Return (X, Y) of the center of cell containing provided text 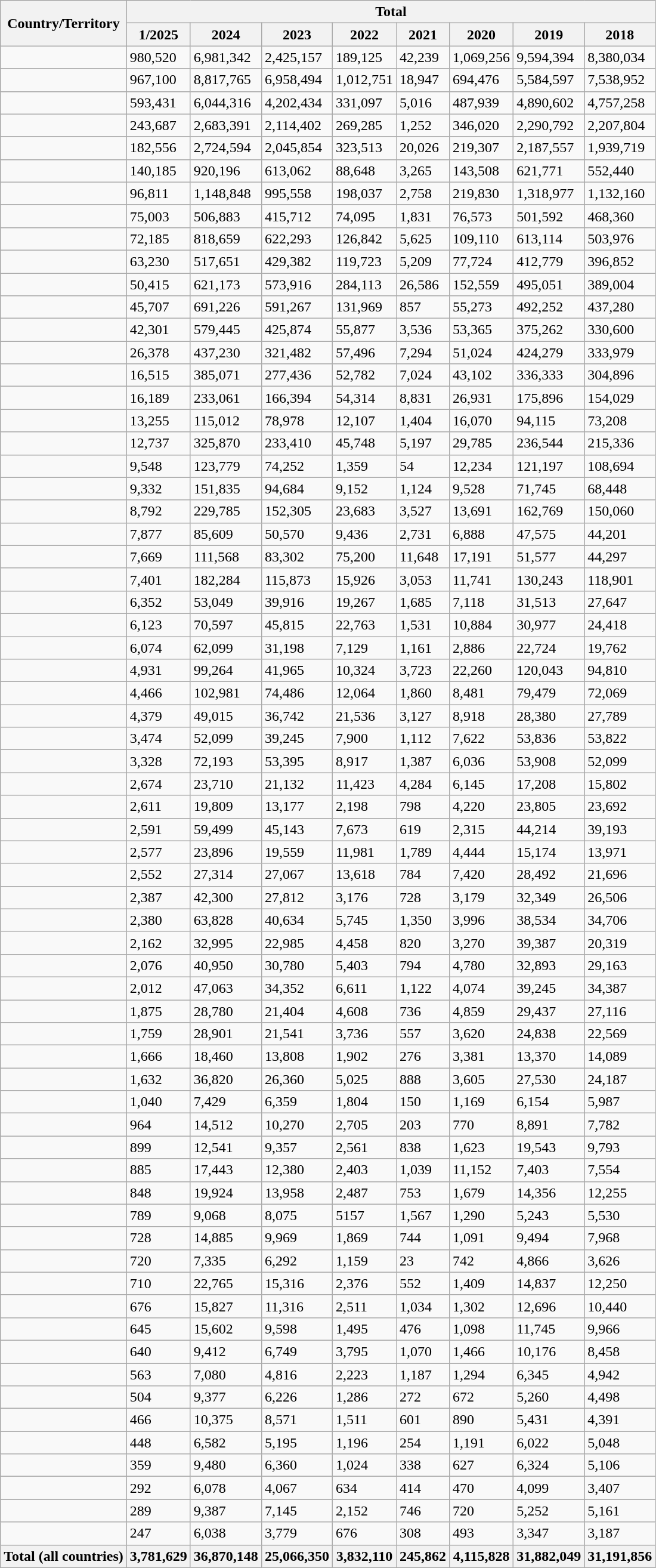
55,273 (482, 307)
4,391 (620, 1420)
78,978 (297, 421)
331,097 (364, 103)
20,319 (620, 943)
11,423 (364, 784)
1,623 (482, 1147)
3,347 (549, 1533)
126,842 (364, 239)
4,284 (422, 784)
13,958 (297, 1193)
6,888 (482, 534)
12,234 (482, 466)
7,900 (364, 739)
613,114 (549, 239)
2,376 (364, 1283)
1,759 (159, 1034)
63,230 (159, 261)
6,292 (297, 1261)
Country/Territory (64, 23)
1,159 (364, 1261)
131,969 (364, 307)
7,877 (159, 534)
272 (422, 1397)
30,780 (297, 965)
493 (482, 1533)
1,869 (364, 1238)
468,360 (620, 216)
50,415 (159, 285)
292 (159, 1488)
3,736 (364, 1034)
5,260 (549, 1397)
967,100 (159, 80)
2,198 (364, 807)
27,530 (549, 1079)
640 (159, 1351)
68,448 (620, 489)
5,243 (549, 1215)
9,494 (549, 1238)
63,828 (225, 920)
414 (422, 1488)
102,981 (225, 693)
28,380 (549, 716)
2,577 (159, 852)
9,548 (159, 466)
2,152 (364, 1511)
79,479 (549, 693)
25,066,350 (297, 1556)
13,255 (159, 421)
10,176 (549, 1351)
28,901 (225, 1034)
621,173 (225, 285)
1,679 (482, 1193)
1,124 (422, 489)
1,789 (422, 852)
83,302 (297, 557)
16,515 (159, 375)
9,357 (297, 1147)
115,873 (297, 579)
6,038 (225, 1533)
336,333 (549, 375)
330,600 (620, 330)
166,394 (297, 398)
1,359 (364, 466)
4,379 (159, 716)
1/2025 (159, 35)
289 (159, 1511)
1,040 (159, 1102)
247 (159, 1533)
645 (159, 1329)
619 (422, 829)
424,279 (549, 353)
5,025 (364, 1079)
552,440 (620, 171)
3,127 (422, 716)
14,885 (225, 1238)
34,706 (620, 920)
2,674 (159, 784)
4,466 (159, 693)
8,891 (549, 1125)
6,074 (159, 647)
7,420 (482, 875)
9,068 (225, 1215)
1,804 (364, 1102)
26,586 (422, 285)
385,071 (225, 375)
85,609 (225, 534)
3,187 (620, 1533)
412,779 (549, 261)
44,214 (549, 829)
12,107 (364, 421)
15,802 (620, 784)
13,177 (297, 807)
32,995 (225, 943)
26,931 (482, 398)
888 (422, 1079)
2,731 (422, 534)
4,816 (297, 1374)
219,307 (482, 148)
517,651 (225, 261)
848 (159, 1193)
2,315 (482, 829)
4,444 (482, 852)
2018 (620, 35)
980,520 (159, 57)
19,543 (549, 1147)
12,696 (549, 1306)
254 (422, 1443)
51,577 (549, 557)
152,559 (482, 285)
3,795 (364, 1351)
22,765 (225, 1283)
3,407 (620, 1488)
8,458 (620, 1351)
710 (159, 1283)
964 (159, 1125)
2,591 (159, 829)
44,297 (620, 557)
19,267 (364, 602)
40,634 (297, 920)
1,875 (159, 1011)
3,781,629 (159, 1556)
359 (159, 1465)
11,152 (482, 1170)
20,026 (422, 148)
22,569 (620, 1034)
11,741 (482, 579)
284,113 (364, 285)
15,316 (297, 1283)
2,724,594 (225, 148)
8,831 (422, 398)
47,575 (549, 534)
9,152 (364, 489)
31,513 (549, 602)
15,174 (549, 852)
375,262 (549, 330)
72,185 (159, 239)
123,779 (225, 466)
325,870 (225, 443)
21,696 (620, 875)
27,314 (225, 875)
50,570 (297, 534)
115,012 (225, 421)
742 (482, 1261)
573,916 (297, 285)
6,078 (225, 1488)
6,154 (549, 1102)
333,979 (620, 353)
70,597 (225, 625)
4,220 (482, 807)
9,332 (159, 489)
7,673 (364, 829)
308 (422, 1533)
59,499 (225, 829)
31,191,856 (620, 1556)
73,208 (620, 421)
9,793 (620, 1147)
75,200 (364, 557)
62,099 (225, 647)
8,917 (364, 761)
36,870,148 (225, 1556)
1,039 (422, 1170)
9,598 (297, 1329)
121,197 (549, 466)
29,163 (620, 965)
563 (159, 1374)
6,749 (297, 1351)
857 (422, 307)
22,260 (482, 671)
26,360 (297, 1079)
1,531 (422, 625)
6,145 (482, 784)
2,045,854 (297, 148)
5,431 (549, 1420)
2,223 (364, 1374)
99,264 (225, 671)
1,294 (482, 1374)
19,762 (620, 647)
3,053 (422, 579)
7,622 (482, 739)
552 (422, 1283)
1,666 (159, 1057)
7,782 (620, 1125)
1,252 (422, 125)
30,977 (549, 625)
4,780 (482, 965)
8,075 (297, 1215)
49,015 (225, 716)
9,528 (482, 489)
890 (482, 1420)
29,437 (549, 1011)
8,380,034 (620, 57)
4,608 (364, 1011)
152,305 (297, 511)
8,481 (482, 693)
3,381 (482, 1057)
1,302 (482, 1306)
736 (422, 1011)
1,409 (482, 1283)
5,016 (422, 103)
920,196 (225, 171)
10,440 (620, 1306)
9,377 (225, 1397)
495,051 (549, 285)
55,877 (364, 330)
19,924 (225, 1193)
506,883 (225, 216)
119,723 (364, 261)
1,024 (364, 1465)
94,810 (620, 671)
42,239 (422, 57)
72,193 (225, 761)
45,815 (297, 625)
2,425,157 (297, 57)
23,896 (225, 852)
2,114,402 (297, 125)
12,250 (620, 1283)
591,267 (297, 307)
1,290 (482, 1215)
21,541 (297, 1034)
236,544 (549, 443)
5,048 (620, 1443)
13,618 (364, 875)
243,687 (159, 125)
396,852 (620, 261)
1,466 (482, 1351)
753 (422, 1193)
219,830 (482, 193)
7,294 (422, 353)
27,789 (620, 716)
13,691 (482, 511)
557 (422, 1034)
6,359 (297, 1102)
41,965 (297, 671)
16,070 (482, 421)
6,360 (297, 1465)
3,474 (159, 739)
2,207,804 (620, 125)
Total (all countries) (64, 1556)
1,112 (422, 739)
31,882,049 (549, 1556)
627 (482, 1465)
77,724 (482, 261)
12,541 (225, 1147)
94,684 (297, 489)
24,418 (620, 625)
53,049 (225, 602)
43,102 (482, 375)
1,069,256 (482, 57)
18,460 (225, 1057)
182,556 (159, 148)
5,584,597 (549, 80)
1,091 (482, 1238)
53,836 (549, 739)
9,436 (364, 534)
23,692 (620, 807)
415,712 (297, 216)
10,324 (364, 671)
6,036 (482, 761)
504 (159, 1397)
22,985 (297, 943)
15,926 (364, 579)
17,443 (225, 1170)
6,345 (549, 1374)
42,301 (159, 330)
4,931 (159, 671)
53,908 (549, 761)
3,265 (422, 171)
425,874 (297, 330)
245,862 (422, 1556)
19,559 (297, 852)
32,893 (549, 965)
22,763 (364, 625)
2,487 (364, 1193)
6,582 (225, 1443)
162,769 (549, 511)
3,779 (297, 1533)
9,969 (297, 1238)
12,737 (159, 443)
233,061 (225, 398)
40,950 (225, 965)
2019 (549, 35)
1,632 (159, 1079)
12,064 (364, 693)
7,335 (225, 1261)
1,132,160 (620, 193)
27,647 (620, 602)
27,067 (297, 875)
4,866 (549, 1261)
429,382 (297, 261)
613,062 (297, 171)
203 (422, 1125)
74,486 (297, 693)
26,506 (620, 897)
51,024 (482, 353)
229,785 (225, 511)
233,410 (297, 443)
57,496 (364, 353)
53,822 (620, 739)
10,375 (225, 1420)
38,534 (549, 920)
5,161 (620, 1511)
8,817,765 (225, 80)
28,492 (549, 875)
634 (364, 1488)
4,757,258 (620, 103)
9,594,394 (549, 57)
11,745 (549, 1329)
6,981,342 (225, 57)
7,968 (620, 1238)
1,902 (364, 1057)
2,511 (364, 1306)
2,611 (159, 807)
277,436 (297, 375)
1,511 (364, 1420)
45,707 (159, 307)
10,884 (482, 625)
12,380 (297, 1170)
42,300 (225, 897)
4,074 (482, 988)
1,495 (364, 1329)
2,380 (159, 920)
1,161 (422, 647)
19,809 (225, 807)
88,648 (364, 171)
4,890,602 (549, 103)
7,429 (225, 1102)
45,748 (364, 443)
74,095 (364, 216)
1,191 (482, 1443)
13,971 (620, 852)
36,820 (225, 1079)
885 (159, 1170)
14,089 (620, 1057)
150 (422, 1102)
1,685 (422, 602)
1,012,751 (364, 80)
3,176 (364, 897)
621,771 (549, 171)
7,129 (364, 647)
72,069 (620, 693)
13,370 (549, 1057)
23,710 (225, 784)
5157 (364, 1215)
744 (422, 1238)
1,196 (364, 1443)
44,201 (620, 534)
4,498 (620, 1397)
784 (422, 875)
143,508 (482, 171)
24,838 (549, 1034)
45,143 (297, 829)
16,189 (159, 398)
4,859 (482, 1011)
23,805 (549, 807)
1,567 (422, 1215)
17,208 (549, 784)
3,328 (159, 761)
5,209 (422, 261)
476 (422, 1329)
2022 (364, 35)
346,020 (482, 125)
995,558 (297, 193)
579,445 (225, 330)
448 (159, 1443)
140,185 (159, 171)
Total (391, 12)
818,659 (225, 239)
118,901 (620, 579)
150,060 (620, 511)
8,918 (482, 716)
2,076 (159, 965)
5,252 (549, 1511)
130,243 (549, 579)
3,723 (422, 671)
15,827 (225, 1306)
3,179 (482, 897)
1,939,719 (620, 148)
2024 (225, 35)
12,255 (620, 1193)
32,349 (549, 897)
215,336 (620, 443)
53,395 (297, 761)
54 (422, 466)
2,683,391 (225, 125)
492,252 (549, 307)
9,387 (225, 1511)
4,115,828 (482, 1556)
1,187 (422, 1374)
2021 (422, 35)
3,832,110 (364, 1556)
151,835 (225, 489)
198,037 (364, 193)
437,230 (225, 353)
503,976 (620, 239)
175,896 (549, 398)
6,611 (364, 988)
154,029 (620, 398)
21,404 (297, 1011)
31,198 (297, 647)
6,324 (549, 1465)
6,352 (159, 602)
899 (159, 1147)
269,285 (364, 125)
1,350 (422, 920)
26,378 (159, 353)
75,003 (159, 216)
746 (422, 1511)
8,792 (159, 511)
34,387 (620, 988)
276 (422, 1057)
789 (159, 1215)
437,280 (620, 307)
2,012 (159, 988)
13,808 (297, 1057)
11,648 (422, 557)
24,187 (620, 1079)
1,122 (422, 988)
11,316 (297, 1306)
108,694 (620, 466)
5,195 (297, 1443)
22,724 (549, 647)
74,252 (297, 466)
1,070 (422, 1351)
7,554 (620, 1170)
9,966 (620, 1329)
36,742 (297, 716)
6,044,316 (225, 103)
2,886 (482, 647)
5,745 (364, 920)
1,169 (482, 1102)
7,401 (159, 579)
7,080 (225, 1374)
6,958,494 (297, 80)
10,270 (297, 1125)
4,458 (364, 943)
109,110 (482, 239)
29,785 (482, 443)
9,412 (225, 1351)
39,916 (297, 602)
5,106 (620, 1465)
6,226 (297, 1397)
14,356 (549, 1193)
9,480 (225, 1465)
3,536 (422, 330)
794 (422, 965)
1,098 (482, 1329)
691,226 (225, 307)
7,403 (549, 1170)
770 (482, 1125)
21,132 (297, 784)
321,482 (297, 353)
3,605 (482, 1079)
4,099 (549, 1488)
94,115 (549, 421)
3,626 (620, 1261)
3,527 (422, 511)
2020 (482, 35)
7,538,952 (620, 80)
3,270 (482, 943)
27,116 (620, 1011)
4,202,434 (297, 103)
47,063 (225, 988)
593,431 (159, 103)
2,403 (364, 1170)
14,512 (225, 1125)
2,290,792 (549, 125)
189,125 (364, 57)
487,939 (482, 103)
1,860 (422, 693)
2,705 (364, 1125)
5,530 (620, 1215)
5,625 (422, 239)
182,284 (225, 579)
1,404 (422, 421)
76,573 (482, 216)
21,536 (364, 716)
820 (422, 943)
5,403 (364, 965)
2,162 (159, 943)
7,118 (482, 602)
2,758 (422, 193)
1,148,848 (225, 193)
4,942 (620, 1374)
39,387 (549, 943)
672 (482, 1397)
53,365 (482, 330)
39,193 (620, 829)
27,812 (297, 897)
2,561 (364, 1147)
96,811 (159, 193)
23 (422, 1261)
34,352 (297, 988)
3,996 (482, 920)
694,476 (482, 80)
601 (422, 1420)
2,387 (159, 897)
7,024 (422, 375)
5,987 (620, 1102)
2,552 (159, 875)
838 (422, 1147)
14,837 (549, 1283)
15,602 (225, 1329)
323,513 (364, 148)
4,067 (297, 1488)
1,831 (422, 216)
798 (422, 807)
111,568 (225, 557)
389,004 (620, 285)
1,387 (422, 761)
622,293 (297, 239)
18,947 (422, 80)
7,669 (159, 557)
1,318,977 (549, 193)
304,896 (620, 375)
338 (422, 1465)
8,571 (297, 1420)
52,782 (364, 375)
1,286 (364, 1397)
6,123 (159, 625)
7,145 (297, 1511)
2023 (297, 35)
11,981 (364, 852)
466 (159, 1420)
6,022 (549, 1443)
23,683 (364, 511)
120,043 (549, 671)
17,191 (482, 557)
1,034 (422, 1306)
54,314 (364, 398)
2,187,557 (549, 148)
470 (482, 1488)
71,745 (549, 489)
5,197 (422, 443)
28,780 (225, 1011)
3,620 (482, 1034)
501,592 (549, 216)
